From the cell containing the given text, extract its center point as [x, y] coordinate. 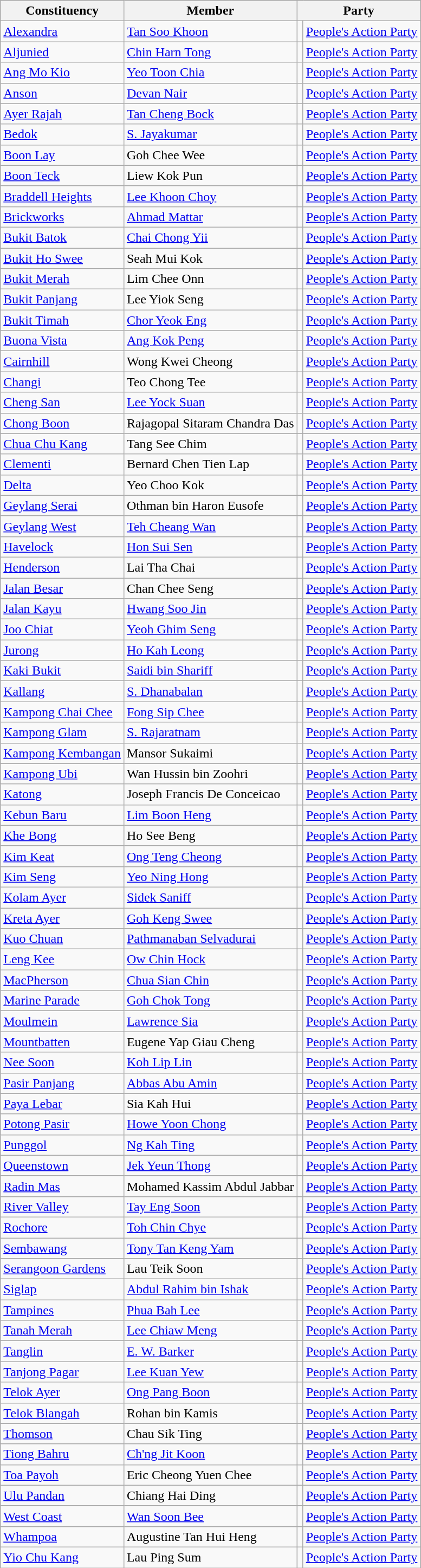
Liew Kok Pun [210, 176]
Kaki Bukit [62, 671]
Wong Kwei Cheong [210, 361]
Rajagopal Sitaram Chandra Das [210, 423]
Ow Chin Hock [210, 960]
Mountbatten [62, 1042]
Teo Chong Tee [210, 382]
Ho See Beng [210, 835]
Braddell Heights [62, 196]
Eugene Yap Giau Cheng [210, 1042]
Lee Kuan Yew [210, 1372]
Toh Chin Chye [210, 1227]
Havelock [62, 547]
Lau Ping Sum [210, 1557]
Goh Keng Swee [210, 918]
Lee Yock Suan [210, 403]
Mohamed Kassim Abdul Jabbar [210, 1186]
Chong Boon [62, 423]
E. W. Barker [210, 1351]
Party [359, 11]
Wan Soon Bee [210, 1516]
Constituency [62, 11]
MacPherson [62, 980]
Tiong Bahru [62, 1454]
Serangoon Gardens [62, 1269]
Ang Mo Kio [62, 73]
West Coast [62, 1516]
Kim Keat [62, 856]
Cairnhill [62, 361]
Telok Ayer [62, 1392]
Nee Soon [62, 1062]
Chai Chong Yii [210, 237]
Kampong Glam [62, 733]
Tay Eng Soon [210, 1207]
Rohan bin Kamis [210, 1413]
Kampong Ubi [62, 774]
Moulmein [62, 1021]
Hon Sui Sen [210, 547]
Abdul Rahim bin Ishak [210, 1290]
Lee Chiaw Meng [210, 1331]
Yeo Ning Hong [210, 877]
Howe Yoon Chong [210, 1124]
River Valley [62, 1207]
Chor Yeok Eng [210, 320]
Henderson [62, 567]
Bukit Timah [62, 320]
Seah Mui Kok [210, 258]
Siglap [62, 1290]
Kim Seng [62, 877]
Punggol [62, 1145]
Abbas Abu Amin [210, 1083]
Paya Lebar [62, 1104]
Yeo Toon Chia [210, 73]
Tanglin [62, 1351]
Sidek Saniff [210, 897]
Rochore [62, 1227]
Yio Chu Kang [62, 1557]
Tampines [62, 1310]
Cheng San [62, 403]
Ulu Pandan [62, 1495]
Lai Tha Chai [210, 567]
Phua Bah Lee [210, 1310]
Hwang Soo Jin [210, 609]
Bernard Chen Tien Lap [210, 464]
Koh Lip Lin [210, 1062]
Ong Teng Cheong [210, 856]
Ong Pang Boon [210, 1392]
Goh Chee Wee [210, 155]
Radin Mas [62, 1186]
Teh Cheang Wan [210, 526]
Lim Boon Heng [210, 815]
Mansor Sukaimi [210, 753]
Goh Chok Tong [210, 1001]
Geylang Serai [62, 506]
Yeo Choo Kok [210, 485]
Brickworks [62, 217]
Leng Kee [62, 960]
Yeoh Ghim Seng [210, 630]
Ho Kah Leong [210, 650]
Potong Pasir [62, 1124]
Bukit Batok [62, 237]
Sia Kah Hui [210, 1104]
Kreta Ayer [62, 918]
Anson [62, 93]
Bedok [62, 134]
Lau Teik Soon [210, 1269]
Bukit Ho Swee [62, 258]
Buona Vista [62, 341]
Ayer Rajah [62, 114]
Chin Harn Tong [210, 52]
Chua Chu Kang [62, 444]
Telok Blangah [62, 1413]
Bukit Merah [62, 279]
Whampoa [62, 1537]
Chan Chee Seng [210, 588]
Aljunied [62, 52]
S. Dhanabalan [210, 691]
Ahmad Mattar [210, 217]
Tan Cheng Bock [210, 114]
Tony Tan Keng Yam [210, 1248]
Tanah Merah [62, 1331]
Kolam Ayer [62, 897]
Tang See Chim [210, 444]
Toa Payoh [62, 1475]
Sembawang [62, 1248]
Clementi [62, 464]
Othman bin Haron Eusofe [210, 506]
Jalan Besar [62, 588]
Devan Nair [210, 93]
Wan Hussin bin Zoohri [210, 774]
Lawrence Sia [210, 1021]
Ang Kok Peng [210, 341]
Queenstown [62, 1165]
Kallang [62, 691]
Ch'ng Jit Koon [210, 1454]
Augustine Tan Hui Heng [210, 1537]
Changi [62, 382]
Khe Bong [62, 835]
Joo Chiat [62, 630]
Kampong Kembangan [62, 753]
Chua Sian Chin [210, 980]
Eric Cheong Yuen Chee [210, 1475]
Lee Yiok Seng [210, 300]
Geylang West [62, 526]
Joseph Francis De Conceicao [210, 794]
Bukit Panjang [62, 300]
Boon Lay [62, 155]
Kebun Baru [62, 815]
Katong [62, 794]
Jek Yeun Thong [210, 1165]
Thomson [62, 1434]
Pasir Panjang [62, 1083]
Boon Teck [62, 176]
Marine Parade [62, 1001]
S. Jayakumar [210, 134]
Lim Chee Onn [210, 279]
Tan Soo Khoon [210, 31]
Chiang Hai Ding [210, 1495]
Tanjong Pagar [62, 1372]
Pathmanaban Selvadurai [210, 939]
Ng Kah Ting [210, 1145]
S. Rajaratnam [210, 733]
Kampong Chai Chee [62, 712]
Jalan Kayu [62, 609]
Delta [62, 485]
Saidi bin Shariff [210, 671]
Member [210, 11]
Alexandra [62, 31]
Kuo Chuan [62, 939]
Jurong [62, 650]
Fong Sip Chee [210, 712]
Chau Sik Ting [210, 1434]
Lee Khoon Choy [210, 196]
